Extract the [X, Y] coordinate from the center of the cell holding the provided text.  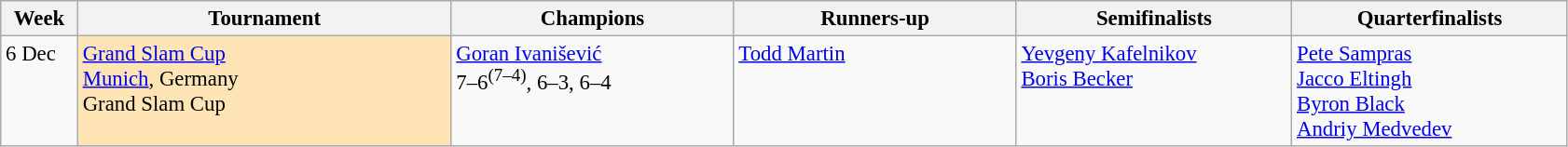
Quarterfinalists [1430, 19]
6 Dec [39, 91]
Champions [593, 19]
Pete Sampras Jacco Eltingh Byron Black Andriy Medvedev [1430, 91]
Semifinalists [1154, 19]
Goran Ivanišević 7–6(7–4), 6–3, 6–4 [593, 91]
Yevgeny Kafelnikov Boris Becker [1154, 91]
Grand Slam Cup Munich, GermanyGrand Slam Cup [265, 91]
Runners-up [874, 19]
Week [39, 19]
Tournament [265, 19]
Todd Martin [874, 91]
